Capture the cell that displays the provided text and extract its (x, y) central coordinate. 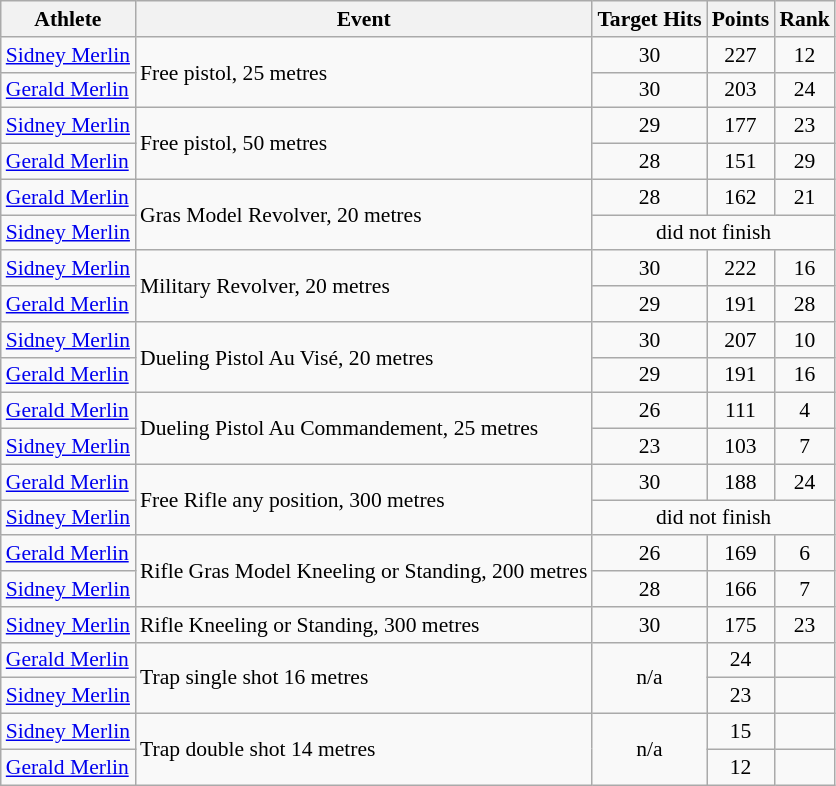
Event (364, 19)
175 (741, 625)
Trap single shot 16 metres (364, 678)
Rifle Kneeling or Standing, 300 metres (364, 625)
207 (741, 340)
Dueling Pistol Au Commandement, 25 metres (364, 428)
Free pistol, 25 metres (364, 72)
162 (741, 197)
Military Revolver, 20 metres (364, 286)
10 (804, 340)
103 (741, 447)
Points (741, 19)
Free Rifle any position, 300 metres (364, 500)
Free pistol, 50 metres (364, 144)
21 (804, 197)
177 (741, 126)
6 (804, 554)
222 (741, 269)
Rifle Gras Model Kneeling or Standing, 200 metres (364, 572)
203 (741, 90)
Dueling Pistol Au Visé, 20 metres (364, 358)
Trap double shot 14 metres (364, 750)
227 (741, 55)
111 (741, 411)
15 (741, 732)
4 (804, 411)
Target Hits (649, 19)
Rank (804, 19)
188 (741, 482)
Athlete (68, 19)
Gras Model Revolver, 20 metres (364, 214)
151 (741, 162)
166 (741, 589)
169 (741, 554)
